Find where the given text appears and provide that cell's center as [X, Y] coordinate. 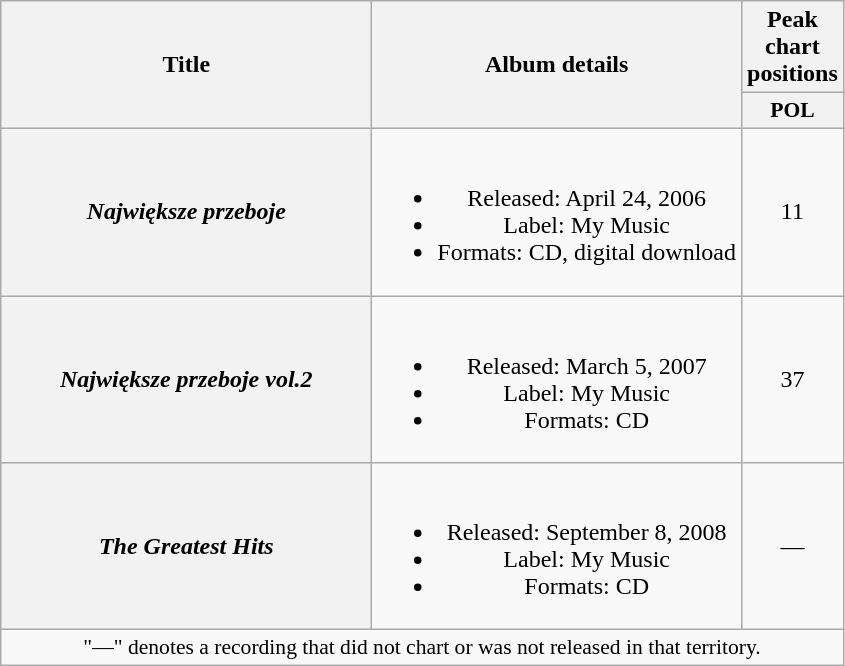
Peak chart positions [793, 47]
Released: March 5, 2007Label: My MusicFormats: CD [557, 380]
Title [186, 65]
The Greatest Hits [186, 546]
Największe przeboje [186, 212]
Album details [557, 65]
11 [793, 212]
POL [793, 111]
Released: April 24, 2006Label: My MusicFormats: CD, digital download [557, 212]
"—" denotes a recording that did not chart or was not released in that territory. [422, 648]
Released: September 8, 2008Label: My MusicFormats: CD [557, 546]
Największe przeboje vol.2 [186, 380]
37 [793, 380]
— [793, 546]
